Find where the given text appears and provide that cell's center as (x, y) coordinate. 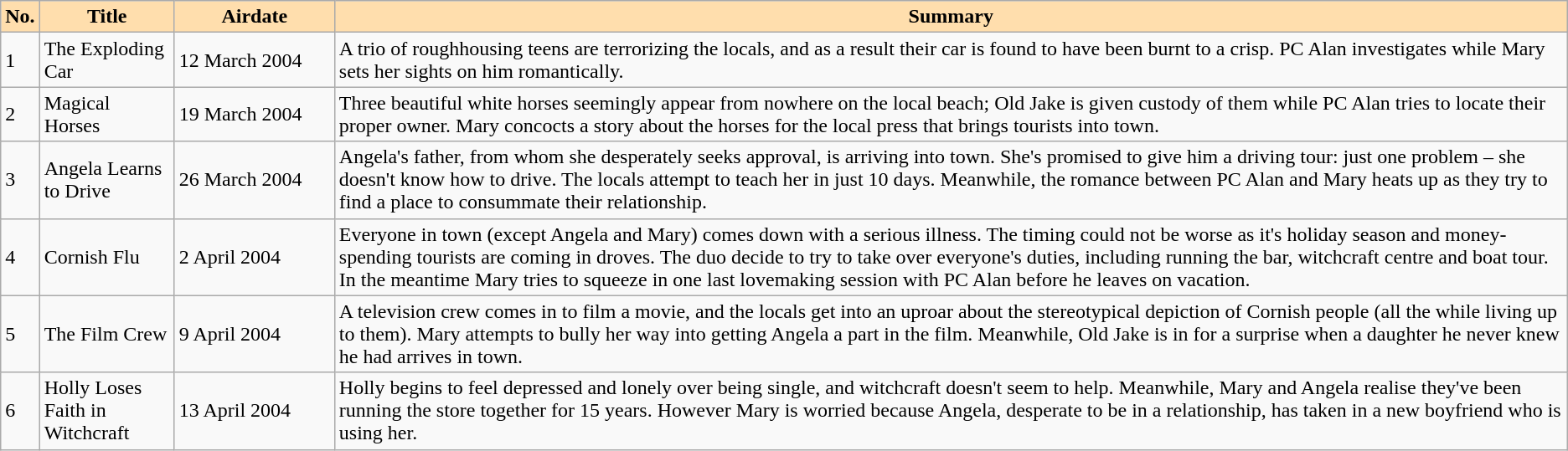
3 (20, 180)
No. (20, 17)
13 April 2004 (255, 411)
The Exploding Car (107, 60)
2 April 2004 (255, 257)
Angela Learns to Drive (107, 180)
Airdate (255, 17)
5 (20, 334)
Magical Horses (107, 114)
9 April 2004 (255, 334)
Cornish Flu (107, 257)
2 (20, 114)
12 March 2004 (255, 60)
Summary (951, 17)
1 (20, 60)
6 (20, 411)
26 March 2004 (255, 180)
The Film Crew (107, 334)
19 March 2004 (255, 114)
Title (107, 17)
4 (20, 257)
Holly Loses Faith in Witchcraft (107, 411)
